Pinpoint the cell where the given text exists, returning its [x, y] midpoint coordinate. 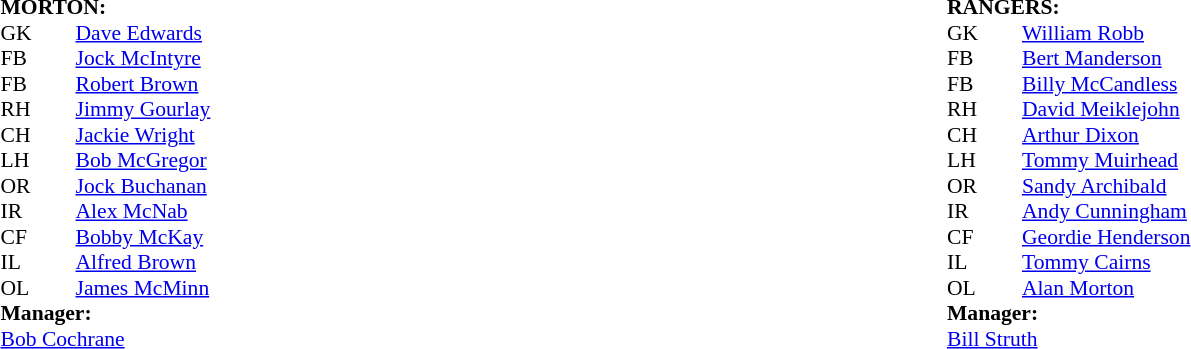
James McMinn [144, 288]
Bob McGregor [144, 161]
Geordie Henderson [1106, 237]
William Robb [1106, 33]
Alfred Brown [144, 263]
Jimmy Gourlay [144, 109]
Alan Morton [1106, 288]
Tommy Cairns [1106, 263]
Jock McIntyre [144, 59]
Bert Manderson [1106, 59]
Jock Buchanan [144, 186]
Robert Brown [144, 84]
Arthur Dixon [1106, 135]
Bobby McKay [144, 237]
Billy McCandless [1106, 84]
Dave Edwards [144, 33]
Alex McNab [144, 211]
Sandy Archibald [1106, 186]
David Meiklejohn [1106, 109]
Andy Cunningham [1106, 211]
Jackie Wright [144, 135]
Tommy Muirhead [1106, 161]
